From the cell containing the given text, extract its center point as [X, Y] coordinate. 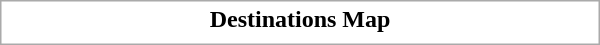
Destinations Map [300, 19]
